Locate the cell with the specified text and output its [x, y] center coordinate. 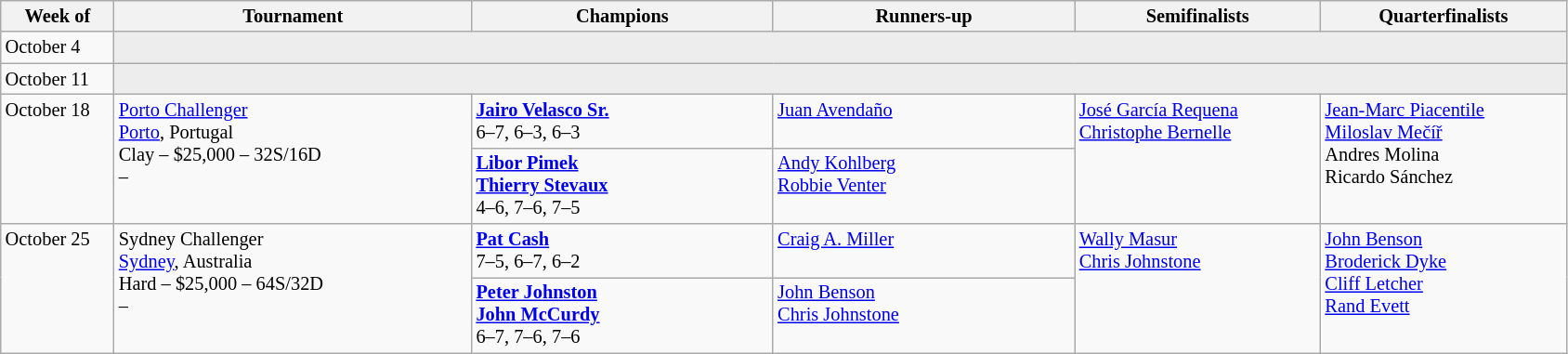
Sydney Challenger Sydney, AustraliaHard – $25,000 – 64S/32D – [294, 288]
Pat Cash 7–5, 6–7, 6–2 [622, 251]
October 18 [58, 158]
José García Requena Christophe Bernelle [1198, 158]
Quarterfinalists [1444, 16]
Semifinalists [1198, 16]
Champions [622, 16]
Runners-up [923, 16]
October 11 [58, 79]
October 25 [58, 288]
Libor Pimek Thierry Stevaux4–6, 7–6, 7–5 [622, 186]
Juan Avendaño [923, 121]
John Benson Chris Johnstone [923, 315]
Peter Johnston John McCurdy6–7, 7–6, 7–6 [622, 315]
Porto Challenger Porto, PortugalClay – $25,000 – 32S/16D – [294, 158]
Jairo Velasco Sr. 6–7, 6–3, 6–3 [622, 121]
Jean-Marc Piacentile Miloslav Mečíř Andres Molina Ricardo Sánchez [1444, 158]
Wally Masur Chris Johnstone [1198, 288]
John Benson Broderick Dyke Cliff Letcher Rand Evett [1444, 288]
Week of [58, 16]
Andy Kohlberg Robbie Venter [923, 186]
Craig A. Miller [923, 251]
Tournament [294, 16]
October 4 [58, 47]
